For the text-containing cell, return its midpoint in (x, y) coordinate format. 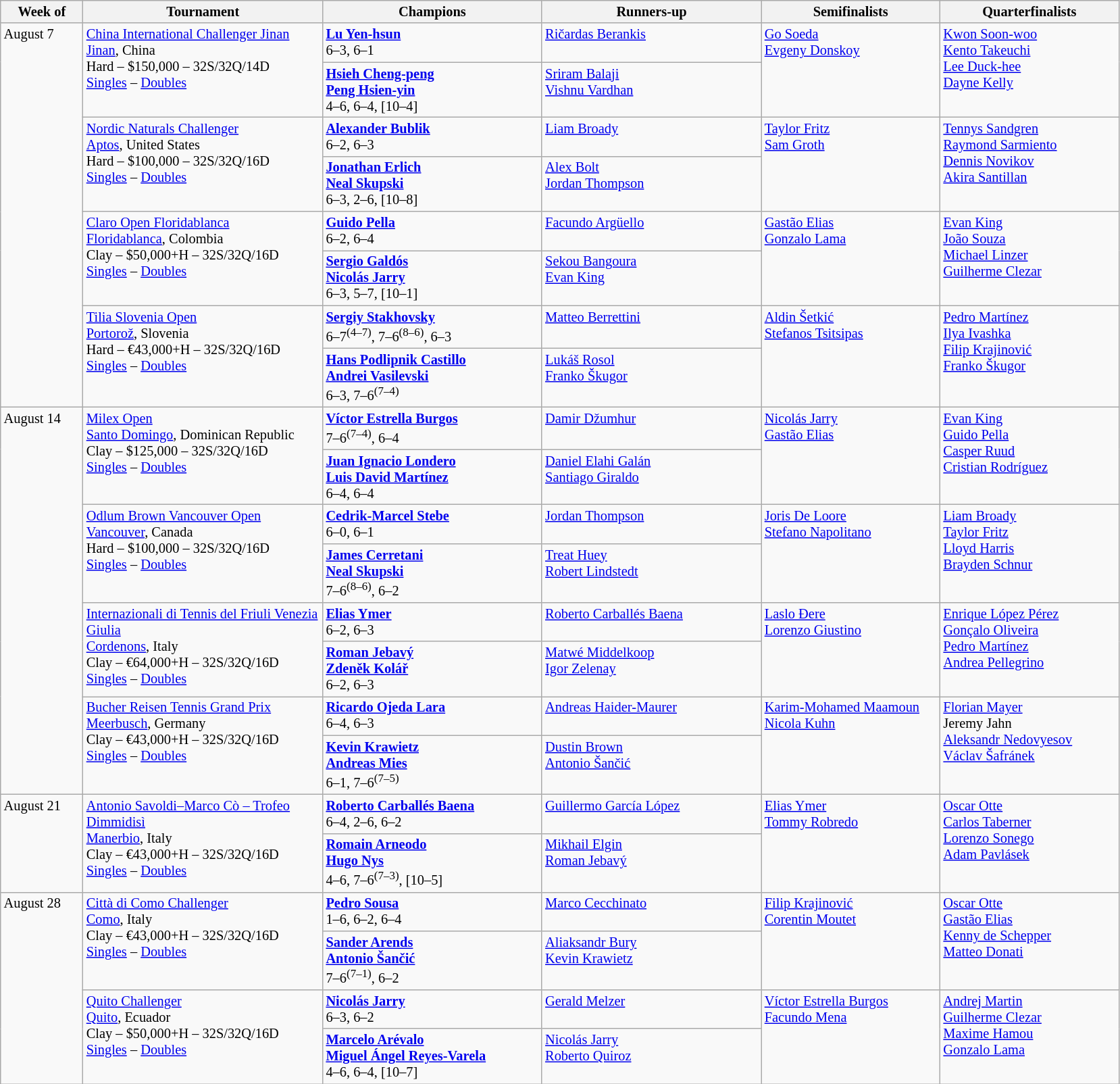
Week of (42, 11)
Sergio Galdós Nicolás Jarry6–3, 5–7, [10–1] (432, 278)
Champions (432, 11)
Laslo Đere Lorenzo Giustino (851, 649)
Gerald Melzer (651, 1009)
Roman Jebavý Zdeněk Kolář6–2, 6–3 (432, 669)
Víctor Estrella Burgos Facundo Mena (851, 1037)
Víctor Estrella Burgos7–6(7–4), 6–4 (432, 428)
Sekou Bangoura Evan King (651, 278)
Gastão Elias Gonzalo Lama (851, 258)
Liam Broady (651, 137)
Nicolás Jarry Roberto Quiroz (651, 1056)
Cedrik-Marcel Stebe6–0, 6–1 (432, 524)
Pedro Martínez Ilya Ivashka Filip Krajinović Franko Škugor (1029, 356)
Taylor Fritz Sam Groth (851, 164)
Hans Podlipnik Castillo Andrei Vasilevski6–3, 7–6(7–4) (432, 377)
Milex OpenSanto Domingo, Dominican Republic Clay – $125,000 – 32S/32Q/16DSingles – Doubles (203, 455)
Dustin Brown Antonio Šančić (651, 765)
Kevin Krawietz Andreas Mies6–1, 7–6(7–5) (432, 765)
Lukáš Rosol Franko Škugor (651, 377)
Odlum Brown Vancouver OpenVancouver, Canada Hard – $100,000 – 32S/32Q/16DSingles – Doubles (203, 553)
Oscar Otte Gastão Elias Kenny de Schepper Matteo Donati (1029, 941)
Evan King João Souza Michael Linzer Guilherme Clezar (1029, 258)
Liam Broady Taylor Fritz Lloyd Harris Brayden Schnur (1029, 553)
Tennys Sandgren Raymond Sarmiento Dennis Novikov Akira Santillan (1029, 164)
Alex Bolt Jordan Thompson (651, 184)
Alexander Bublik6–2, 6–3 (432, 137)
August 28 (42, 988)
Mikhail Elgin Roman Jebavý (651, 862)
Jordan Thompson (651, 524)
Guido Pella6–2, 6–4 (432, 231)
Quarterfinalists (1029, 11)
Tournament (203, 11)
Matwé Middelkoop Igor Zelenay (651, 669)
Go Soeda Evgeny Donskoy (851, 70)
Damir Džumhur (651, 428)
Joris De Loore Stefano Napolitano (851, 553)
Elias Ymer6–2, 6–3 (432, 622)
James Cerretani Neal Skupski7–6(8–6), 6–2 (432, 573)
Marcelo Arévalo Miguel Ángel Reyes-Varela4–6, 6–4, [10–7] (432, 1056)
Antonio Savoldi–Marco Cò – Trofeo DimmidisìManerbio, Italy Clay – €43,000+H – 32S/32Q/16DSingles – Doubles (203, 843)
Oscar Otte Carlos Taberner Lorenzo Sonego Adam Pavlásek (1029, 843)
Sergiy Stakhovsky6–7(4–7), 7–6(8–6), 6–3 (432, 327)
Aliaksandr Bury Kevin Krawietz (651, 960)
Treat Huey Robert Lindstedt (651, 573)
Tilia Slovenia OpenPortorož, Slovenia Hard – €43,000+H – 32S/32Q/16DSingles – Doubles (203, 356)
Ricardo Ojeda Lara6–4, 6–3 (432, 716)
Evan King Guido Pella Casper Ruud Cristian Rodríguez (1029, 455)
Hsieh Cheng-peng Peng Hsien-yin4–6, 6–4, [10–4] (432, 90)
Kwon Soon-woo Kento Takeuchi Lee Duck-hee Dayne Kelly (1029, 70)
Nicolás Jarry6–3, 6–2 (432, 1009)
Bucher Reisen Tennis Grand PrixMeerbusch, Germany Clay – €43,000+H – 32S/32Q/16DSingles – Doubles (203, 745)
Daniel Elahi Galán Santiago Giraldo (651, 477)
Ričardas Berankis (651, 43)
Roberto Carballés Baena (651, 622)
Facundo Argüello (651, 231)
August 14 (42, 600)
Florian Mayer Jeremy Jahn Aleksandr Nedovyesov Václav Šafránek (1029, 745)
Pedro Sousa1–6, 6–2, 6–4 (432, 912)
August 7 (42, 215)
Roberto Carballés Baena6–4, 2–6, 6–2 (432, 814)
Jonathan Erlich Neal Skupski6–3, 2–6, [10–8] (432, 184)
Claro Open FloridablancaFloridablanca, Colombia Clay – $50,000+H – 32S/32Q/16DSingles – Doubles (203, 258)
Andrej Martin Guilherme Clezar Maxime Hamou Gonzalo Lama (1029, 1037)
Internazionali di Tennis del Friuli Venezia GiuliaCordenons, Italy Clay – €64,000+H – 32S/32Q/16DSingles – Doubles (203, 649)
Andreas Haider-Maurer (651, 716)
Runners-up (651, 11)
Quito ChallengerQuito, Ecuador Clay – $50,000+H – 32S/32Q/16DSingles – Doubles (203, 1037)
Sriram Balaji Vishnu Vardhan (651, 90)
Lu Yen-hsun6–3, 6–1 (432, 43)
Guillermo García López (651, 814)
Nordic Naturals ChallengerAptos, United States Hard – $100,000 – 32S/32Q/16DSingles – Doubles (203, 164)
Matteo Berrettini (651, 327)
Sander Arends Antonio Šančić7–6(7–1), 6–2 (432, 960)
Enrique López Pérez Gonçalo Oliveira Pedro Martínez Andrea Pellegrino (1029, 649)
China International Challenger JinanJinan, China Hard – $150,000 – 32S/32Q/14DSingles – Doubles (203, 70)
Filip Krajinović Corentin Moutet (851, 941)
August 21 (42, 843)
Aldin Šetkić Stefanos Tsitsipas (851, 356)
Marco Cecchinato (651, 912)
Semifinalists (851, 11)
Città di Como ChallengerComo, Italy Clay – €43,000+H – 32S/32Q/16DSingles – Doubles (203, 941)
Juan Ignacio Londero Luis David Martínez6–4, 6–4 (432, 477)
Karim-Mohamed Maamoun Nicola Kuhn (851, 745)
Elias Ymer Tommy Robredo (851, 843)
Romain Arneodo Hugo Nys4–6, 7–6(7–3), [10–5] (432, 862)
Nicolás Jarry Gastão Elias (851, 455)
